For the text-containing cell, return its midpoint in (x, y) coordinate format. 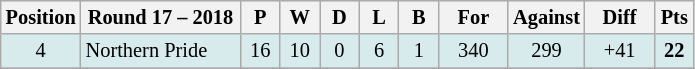
Diff (620, 17)
For (474, 17)
6 (379, 51)
B (419, 17)
0 (340, 51)
+41 (620, 51)
Pts (674, 17)
L (379, 17)
16 (260, 51)
22 (674, 51)
Position (41, 17)
Against (546, 17)
W (300, 17)
Northern Pride (161, 51)
4 (41, 51)
10 (300, 51)
340 (474, 51)
Round 17 – 2018 (161, 17)
1 (419, 51)
299 (546, 51)
D (340, 17)
P (260, 17)
